Determine the [X, Y] coordinate at the center of the cell enclosing the given text.  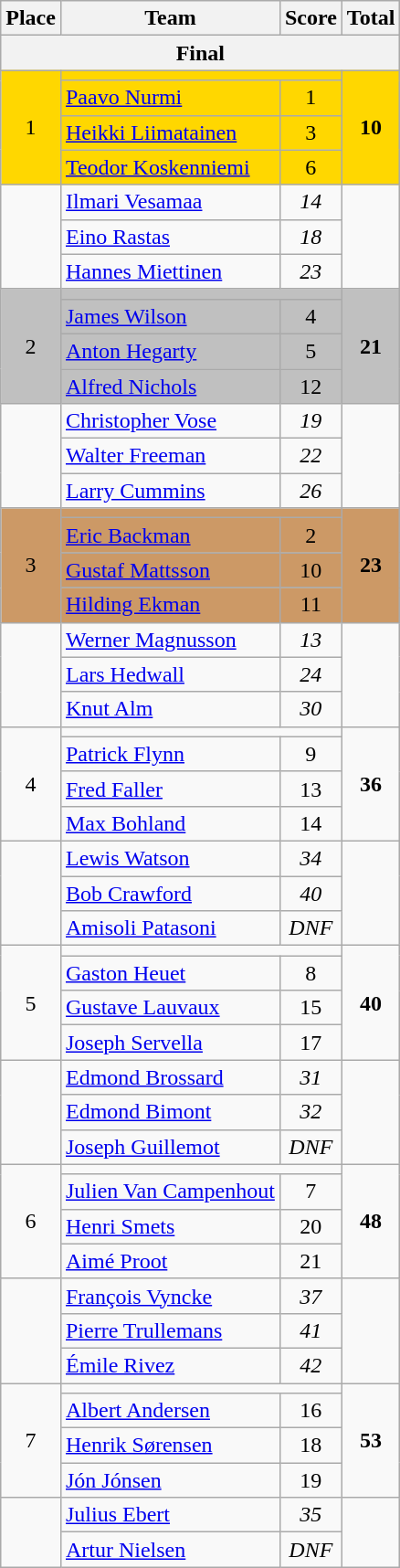
Total [371, 18]
Score [311, 18]
34 [311, 858]
Edmond Bimont [170, 1112]
Eino Rastas [170, 237]
Hannes Miettinen [170, 271]
35 [311, 1515]
Werner Magnusson [170, 640]
Aimé Proot [170, 1261]
Fred Faller [170, 789]
48 [371, 1221]
11 [311, 605]
Teodor Koskenniemi [170, 167]
Hilding Ekman [170, 605]
Artur Nielsen [170, 1550]
Lars Hedwall [170, 674]
Henri Smets [170, 1226]
32 [311, 1112]
12 [311, 387]
Ilmari Vesamaa [170, 202]
9 [311, 754]
Heikki Liimatainen [170, 132]
Patrick Flynn [170, 754]
15 [311, 1008]
Larry Cummins [170, 491]
53 [371, 1440]
Edmond Brossard [170, 1077]
17 [311, 1043]
Gustaf Mattsson [170, 570]
37 [311, 1296]
26 [311, 491]
Albert Andersen [170, 1411]
20 [311, 1226]
Place [31, 18]
James Wilson [170, 316]
31 [311, 1077]
8 [311, 973]
16 [311, 1411]
Amisoli Patasoni [170, 928]
Lewis Watson [170, 858]
Alfred Nichols [170, 387]
Christopher Vose [170, 421]
36 [371, 784]
41 [311, 1330]
Émile Rivez [170, 1365]
Bob Crawford [170, 893]
Team [170, 18]
Jón Jónsen [170, 1480]
Henrik Sørensen [170, 1446]
30 [311, 709]
Eric Backman [170, 535]
Gaston Heuet [170, 973]
Joseph Servella [170, 1043]
24 [311, 674]
Joseph Guillemot [170, 1147]
Gustave Lauvaux [170, 1008]
Knut Alm [170, 709]
22 [311, 456]
42 [311, 1365]
Walter Freeman [170, 456]
Julius Ebert [170, 1515]
Paavo Nurmi [170, 98]
Anton Hegarty [170, 351]
Final [201, 53]
Max Bohland [170, 823]
Julien Van Campenhout [170, 1192]
Pierre Trullemans [170, 1330]
François Vyncke [170, 1296]
